Return [x, y] of the center of cell containing provided text 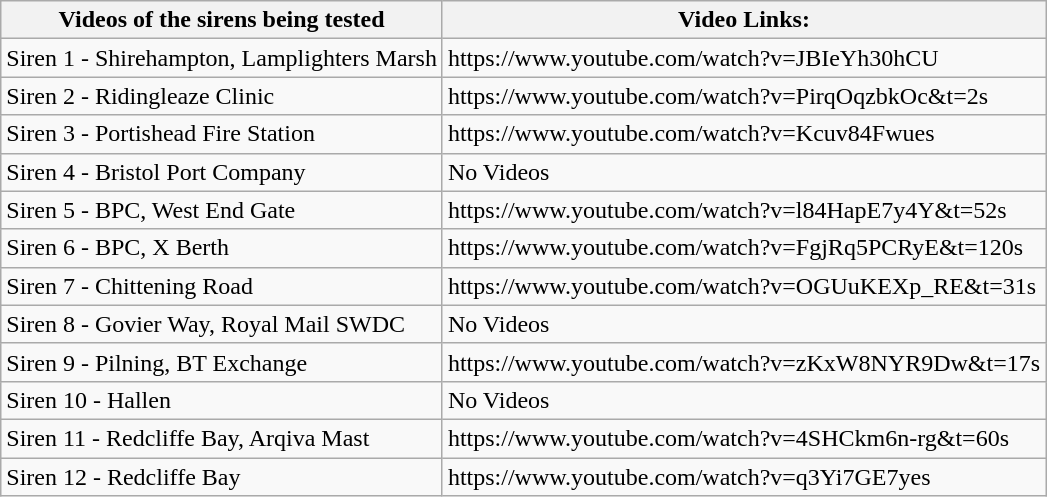
Siren 3 - Portishead Fire Station [222, 134]
Videos of the sirens being tested [222, 20]
Video Links: [744, 20]
https://www.youtube.com/watch?v=JBIeYh30hCU [744, 58]
Siren 6 - BPC, X Berth [222, 248]
https://www.youtube.com/watch?v=q3Yi7GE7yes [744, 477]
https://www.youtube.com/watch?v=Kcuv84Fwues [744, 134]
Siren 8 - Govier Way, Royal Mail SWDC [222, 324]
Siren 12 - Redcliffe Bay [222, 477]
Siren 11 - Redcliffe Bay, Arqiva Mast [222, 438]
Siren 4 - Bristol Port Company [222, 172]
Siren 7 - Chittening Road [222, 286]
https://www.youtube.com/watch?v=zKxW8NYR9Dw&t=17s [744, 362]
Siren 9 - Pilning, BT Exchange [222, 362]
https://www.youtube.com/watch?v=FgjRq5PCRyE&t=120s [744, 248]
https://www.youtube.com/watch?v=l84HapE7y4Y&t=52s [744, 210]
Siren 2 - Ridingleaze Clinic [222, 96]
Siren 1 - Shirehampton, Lamplighters Marsh [222, 58]
https://www.youtube.com/watch?v=4SHCkm6n-rg&t=60s [744, 438]
Siren 5 - BPC, West End Gate [222, 210]
Siren 10 - Hallen [222, 400]
https://www.youtube.com/watch?v=OGUuKEXp_RE&t=31s [744, 286]
https://www.youtube.com/watch?v=PirqOqzbkOc&t=2s [744, 96]
